From the cell containing the given text, extract its center point as (X, Y) coordinate. 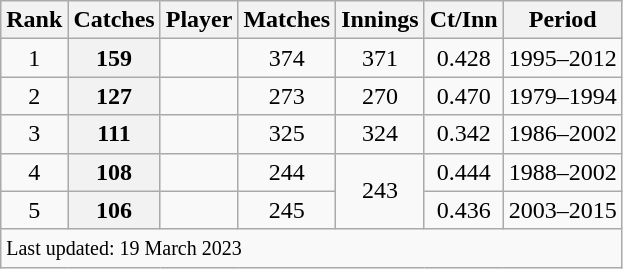
2 (34, 96)
3 (34, 134)
Last updated: 19 March 2023 (312, 248)
Matches (287, 20)
5 (34, 210)
1 (34, 58)
1979–1994 (562, 96)
0.342 (464, 134)
106 (114, 210)
1986–2002 (562, 134)
244 (287, 172)
127 (114, 96)
Ct/Inn (464, 20)
108 (114, 172)
Innings (380, 20)
245 (287, 210)
0.444 (464, 172)
0.428 (464, 58)
270 (380, 96)
0.470 (464, 96)
159 (114, 58)
Period (562, 20)
0.436 (464, 210)
2003–2015 (562, 210)
111 (114, 134)
371 (380, 58)
324 (380, 134)
Player (199, 20)
273 (287, 96)
Rank (34, 20)
374 (287, 58)
1995–2012 (562, 58)
1988–2002 (562, 172)
4 (34, 172)
243 (380, 191)
Catches (114, 20)
325 (287, 134)
